Scan for the cell matching the given text and deliver its [x, y] coordinate at center. 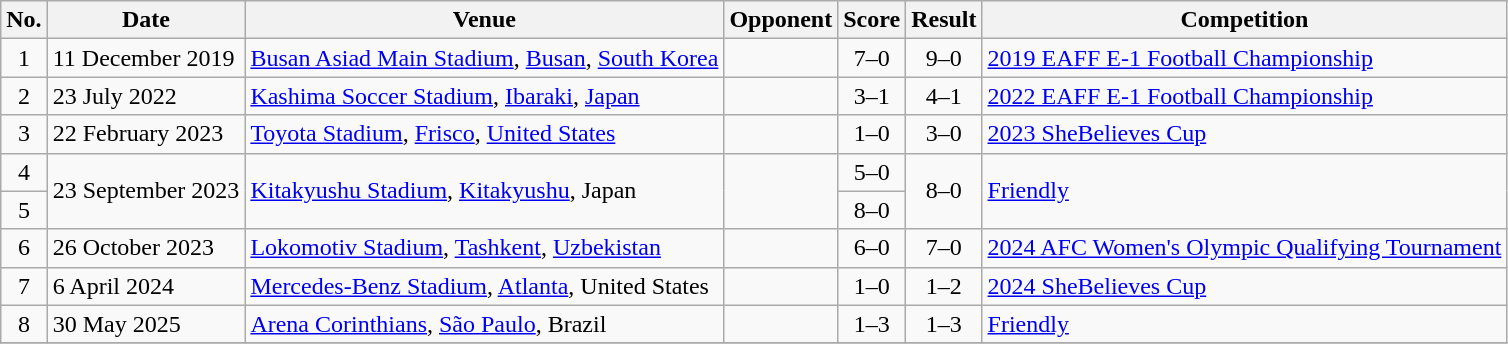
8 [24, 324]
Opponent [781, 20]
26 October 2023 [146, 248]
2 [24, 96]
2019 EAFF E-1 Football Championship [1244, 58]
11 December 2019 [146, 58]
5–0 [872, 172]
No. [24, 20]
Venue [484, 20]
Mercedes-Benz Stadium, Atlanta, United States [484, 286]
4 [24, 172]
3 [24, 134]
2022 EAFF E-1 Football Championship [1244, 96]
Kitakyushu Stadium, Kitakyushu, Japan [484, 191]
Busan Asiad Main Stadium, Busan, South Korea [484, 58]
Score [872, 20]
6 April 2024 [146, 286]
3–0 [944, 134]
Lokomotiv Stadium, Tashkent, Uzbekistan [484, 248]
2024 SheBelieves Cup [1244, 286]
Kashima Soccer Stadium, Ibaraki, Japan [484, 96]
6–0 [872, 248]
Arena Corinthians, São Paulo, Brazil [484, 324]
Result [944, 20]
Competition [1244, 20]
3–1 [872, 96]
5 [24, 210]
4–1 [944, 96]
6 [24, 248]
30 May 2025 [146, 324]
1 [24, 58]
2023 SheBelieves Cup [1244, 134]
23 September 2023 [146, 191]
22 February 2023 [146, 134]
7 [24, 286]
2024 AFC Women's Olympic Qualifying Tournament [1244, 248]
Toyota Stadium, Frisco, United States [484, 134]
Date [146, 20]
1–2 [944, 286]
9–0 [944, 58]
23 July 2022 [146, 96]
